Extract the [X, Y] coordinate from the center of the cell holding the provided text.  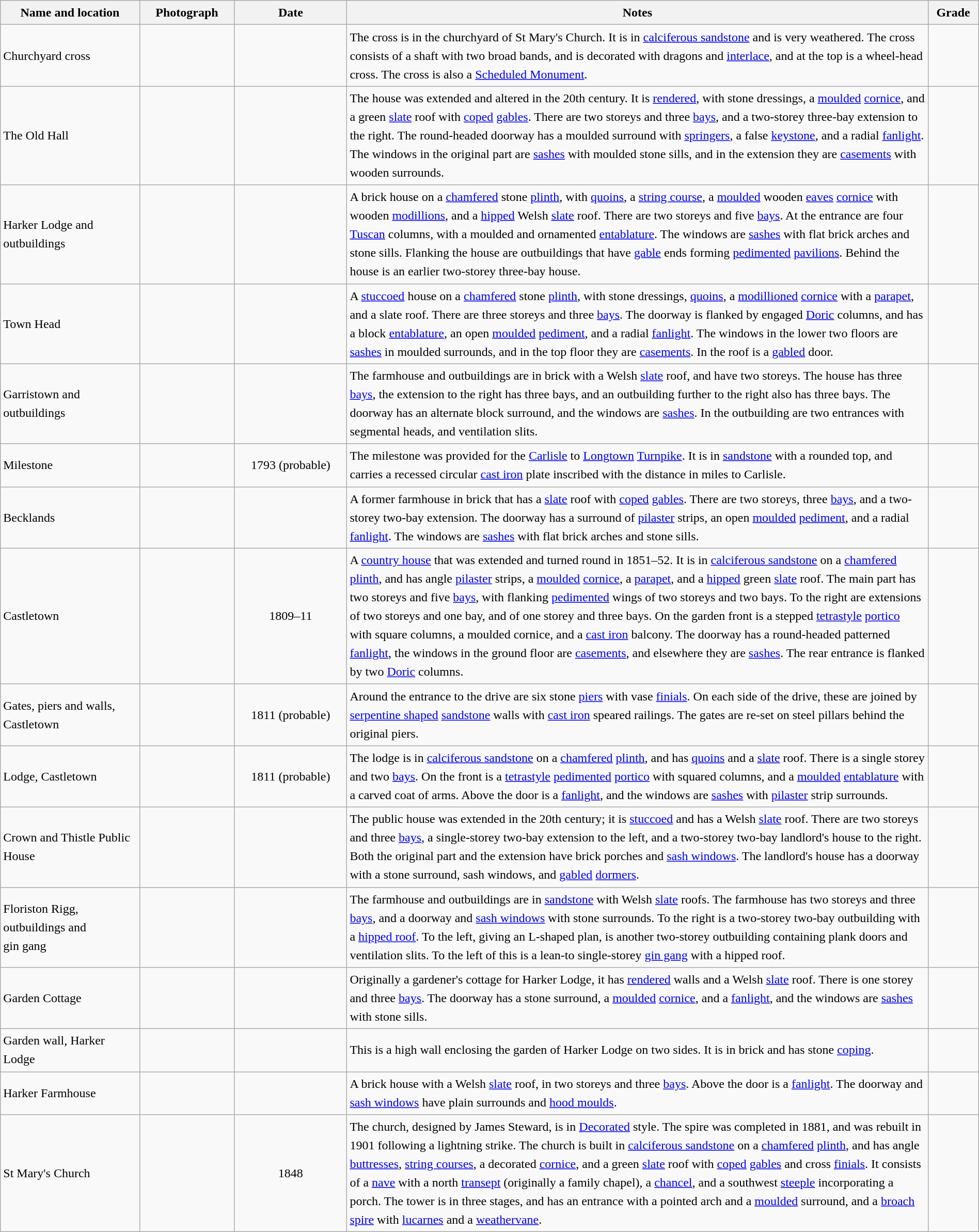
1848 [291, 1174]
Garden wall, Harker Lodge [70, 1051]
Garden Cottage [70, 998]
Garristown and outbuildings [70, 404]
1809–11 [291, 616]
Lodge, Castletown [70, 776]
1793 (probable) [291, 465]
Photograph [187, 12]
Milestone [70, 465]
St Mary's Church [70, 1174]
Castletown [70, 616]
This is a high wall enclosing the garden of Harker Lodge on two sides. It is in brick and has stone coping. [637, 1051]
Grade [953, 12]
Floriston Rigg, outbuildings andgin gang [70, 928]
Becklands [70, 518]
Churchyard cross [70, 56]
Name and location [70, 12]
Date [291, 12]
Gates, piers and walls, Castletown [70, 715]
Notes [637, 12]
Harker Farmhouse [70, 1093]
The Old Hall [70, 135]
Crown and Thistle Public House [70, 847]
Town Head [70, 323]
Harker Lodge and outbuildings [70, 235]
